Return the (x, y) coordinate for the center point of the cell that contains the specified text.  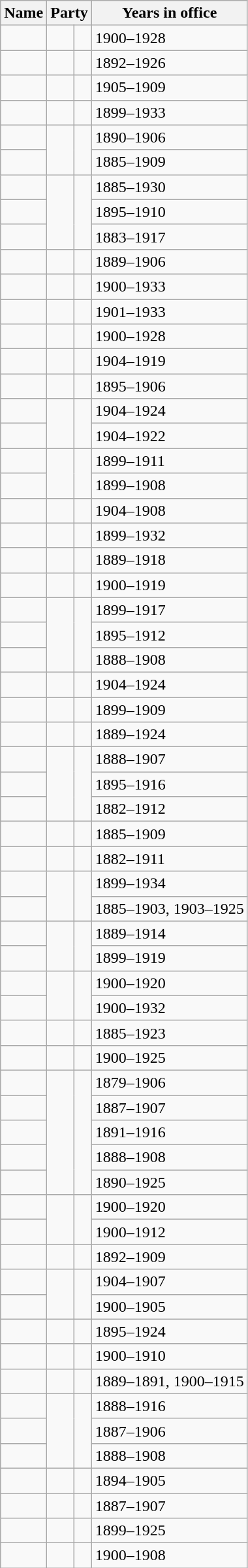
1900–1905 (170, 1307)
1889–1906 (170, 261)
1894–1905 (170, 1480)
1883–1917 (170, 237)
1900–1919 (170, 585)
1892–1909 (170, 1257)
1887–1906 (170, 1431)
1900–1933 (170, 286)
1900–1910 (170, 1356)
1899–1925 (170, 1531)
1889–1918 (170, 560)
1895–1910 (170, 212)
1892–1926 (170, 63)
1895–1906 (170, 386)
1899–1933 (170, 112)
Party (69, 13)
1900–1925 (170, 1058)
1885–1903, 1903–1925 (170, 909)
1899–1932 (170, 535)
1900–1908 (170, 1556)
1899–1911 (170, 461)
1891–1916 (170, 1133)
1905–1909 (170, 88)
1904–1908 (170, 510)
1895–1916 (170, 784)
1895–1912 (170, 635)
1889–1891, 1900–1915 (170, 1381)
1882–1911 (170, 859)
1899–1917 (170, 610)
1901–1933 (170, 312)
1885–1930 (170, 187)
1895–1924 (170, 1331)
1885–1923 (170, 1033)
1900–1932 (170, 1008)
Years in office (170, 13)
1889–1914 (170, 933)
1890–1925 (170, 1182)
1899–1919 (170, 958)
1888–1907 (170, 759)
1899–1934 (170, 884)
1882–1912 (170, 809)
1879–1906 (170, 1082)
1890–1906 (170, 137)
1899–1909 (170, 709)
1889–1924 (170, 735)
Name (23, 13)
1904–1907 (170, 1282)
1899–1908 (170, 486)
1900–1912 (170, 1232)
1904–1919 (170, 361)
1904–1922 (170, 436)
1888–1916 (170, 1406)
